Detect which cell encompasses the target text, then output its (X, Y) center coordinate. 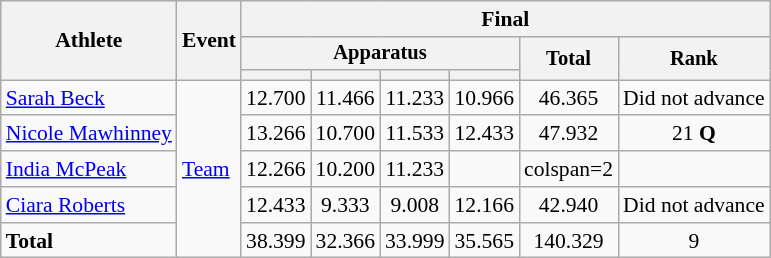
13.266 (276, 134)
10.966 (484, 98)
47.932 (568, 134)
Sarah Beck (89, 98)
10.200 (346, 169)
42.940 (568, 205)
Apparatus (380, 54)
colspan=2 (568, 169)
9.333 (346, 205)
46.365 (568, 98)
Athlete (89, 40)
21 Q (694, 134)
11.533 (414, 134)
10.700 (346, 134)
12.700 (276, 98)
Final (506, 19)
India McPeak (89, 169)
Event (209, 40)
Rank (694, 58)
Total (568, 58)
12.166 (484, 205)
12.266 (276, 169)
Team (209, 169)
9.008 (414, 205)
Nicole Mawhinney (89, 134)
11.466 (346, 98)
Ciara Roberts (89, 205)
